Detect which cell encompasses the target text, then output its (x, y) center coordinate. 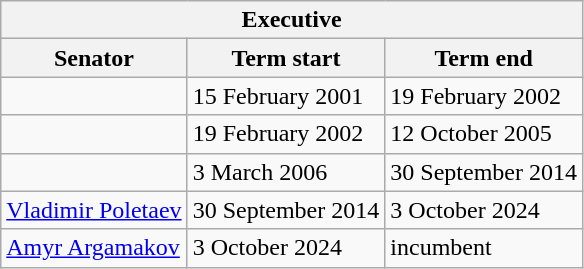
15 February 2001 (286, 96)
incumbent (484, 248)
12 October 2005 (484, 134)
Executive (292, 20)
Term start (286, 58)
Vladimir Poletaev (94, 210)
3 March 2006 (286, 172)
Amyr Argamakov (94, 248)
Term end (484, 58)
Senator (94, 58)
